Return [X, Y] of the center of cell containing provided text 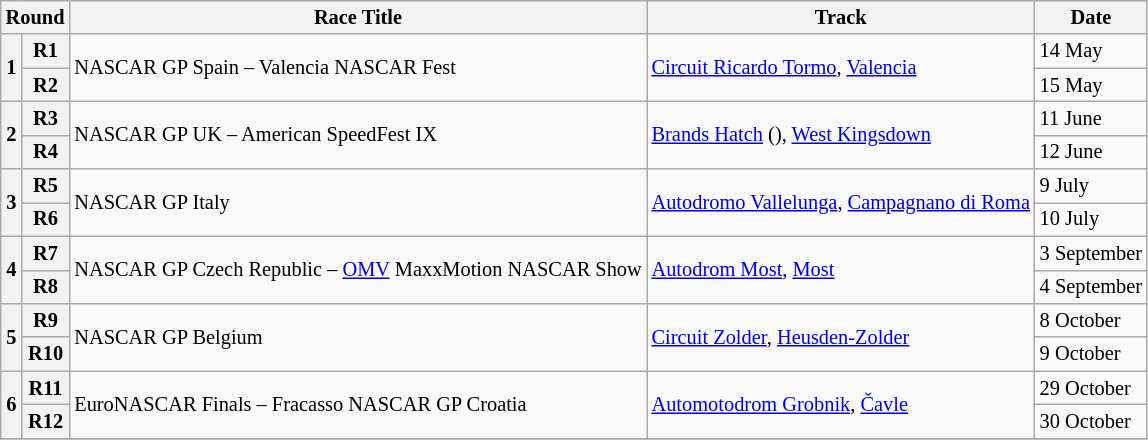
9 October [1091, 354]
10 July [1091, 219]
1 [12, 68]
R9 [46, 320]
30 October [1091, 421]
9 July [1091, 186]
EuroNASCAR Finals – Fracasso NASCAR GP Croatia [358, 404]
5 [12, 336]
Brands Hatch (), West Kingsdown [841, 134]
Autodrom Most, Most [841, 270]
Track [841, 17]
R12 [46, 421]
15 May [1091, 85]
NASCAR GP Czech Republic – OMV MaxxMotion NASCAR Show [358, 270]
R7 [46, 253]
29 October [1091, 388]
8 October [1091, 320]
14 May [1091, 51]
3 [12, 202]
Autodromo Vallelunga, Campagnano di Roma [841, 202]
NASCAR GP Italy [358, 202]
11 June [1091, 118]
R5 [46, 186]
R6 [46, 219]
4 September [1091, 287]
R2 [46, 85]
NASCAR GP UK – American SpeedFest IX [358, 134]
3 September [1091, 253]
R3 [46, 118]
R8 [46, 287]
Circuit Ricardo Tormo, Valencia [841, 68]
R10 [46, 354]
NASCAR GP Belgium [358, 336]
Round [36, 17]
4 [12, 270]
R4 [46, 152]
Race Title [358, 17]
6 [12, 404]
12 June [1091, 152]
R11 [46, 388]
Circuit Zolder, Heusden-Zolder [841, 336]
R1 [46, 51]
2 [12, 134]
Automotodrom Grobnik, Čavle [841, 404]
Date [1091, 17]
NASCAR GP Spain – Valencia NASCAR Fest [358, 68]
